Identify which cell holds the provided text, then report its [X, Y] central coordinate. 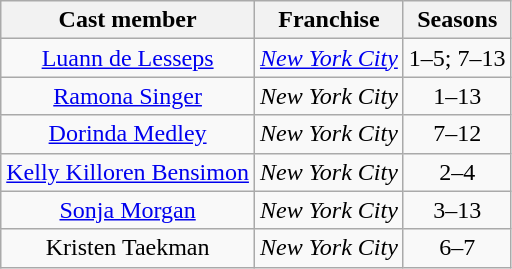
Luann de Lesseps [128, 58]
Sonja Morgan [128, 210]
Dorinda Medley [128, 134]
Kristen Taekman [128, 248]
Kelly Killoren Bensimon [128, 172]
Ramona Singer [128, 96]
6–7 [457, 248]
Franchise [328, 20]
7–12 [457, 134]
Seasons [457, 20]
Cast member [128, 20]
2–4 [457, 172]
1–13 [457, 96]
3–13 [457, 210]
1–5; 7–13 [457, 58]
